Scan for the cell matching the given text and deliver its [X, Y] coordinate at center. 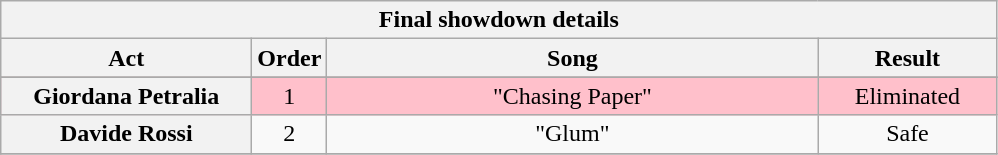
Song [572, 58]
Safe [908, 134]
Act [126, 58]
Order [290, 58]
Davide Rossi [126, 134]
Final showdown details [499, 20]
"Chasing Paper" [572, 96]
Result [908, 58]
2 [290, 134]
Eliminated [908, 96]
1 [290, 96]
"Glum" [572, 134]
Giordana Petralia [126, 96]
